Find where the given text appears and provide that cell's center as (x, y) coordinate. 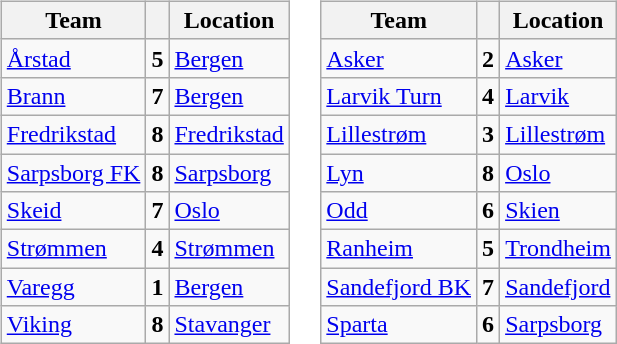
1 (158, 287)
Årstad (74, 58)
Skien (558, 211)
Larvik Turn (399, 96)
Sarpsborg FK (74, 173)
2 (488, 58)
Odd (399, 211)
Viking (74, 325)
Lyn (399, 173)
Brann (74, 96)
Varegg (74, 287)
Larvik (558, 96)
Trondheim (558, 249)
3 (488, 134)
Sparta (399, 325)
Stavanger (229, 325)
Sandefjord BK (399, 287)
Skeid (74, 211)
Sandefjord (558, 287)
Ranheim (399, 249)
